For the text-containing cell, return its midpoint in [X, Y] coordinate format. 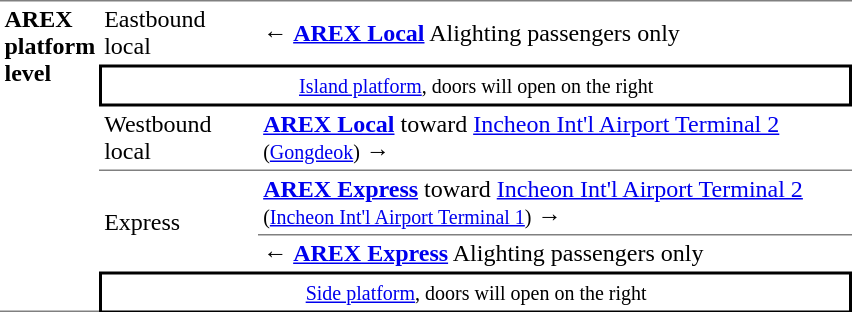
AREX platform level [50, 156]
Eastbound local [180, 32]
Express [180, 221]
Westbound local [180, 138]
